Find where the given text appears and provide that cell's center as [x, y] coordinate. 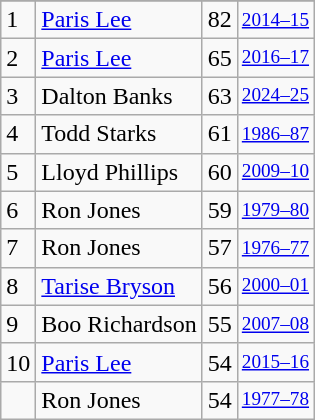
57 [220, 248]
1977–78 [275, 400]
3 [18, 96]
1986–87 [275, 134]
9 [18, 324]
10 [18, 362]
56 [220, 286]
1 [18, 20]
6 [18, 210]
8 [18, 286]
1976–77 [275, 248]
Todd Starks [119, 134]
65 [220, 58]
55 [220, 324]
1979–80 [275, 210]
59 [220, 210]
2016–17 [275, 58]
Tarise Bryson [119, 286]
2015–16 [275, 362]
2024–25 [275, 96]
63 [220, 96]
2009–10 [275, 172]
Lloyd Phillips [119, 172]
2014–15 [275, 20]
4 [18, 134]
7 [18, 248]
82 [220, 20]
5 [18, 172]
Boo Richardson [119, 324]
2007–08 [275, 324]
Dalton Banks [119, 96]
61 [220, 134]
60 [220, 172]
2000–01 [275, 286]
2 [18, 58]
